Locate the cell with the specified text and output its [x, y] center coordinate. 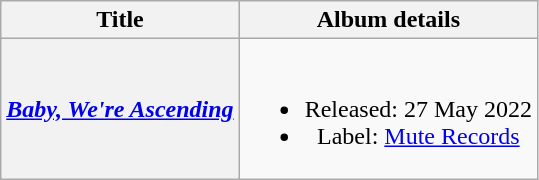
Album details [388, 20]
Baby, We're Ascending [120, 109]
Released: 27 May 2022Label: Mute Records [388, 109]
Title [120, 20]
